Search for the cell housing the specified text and yield its (x, y) center coordinate. 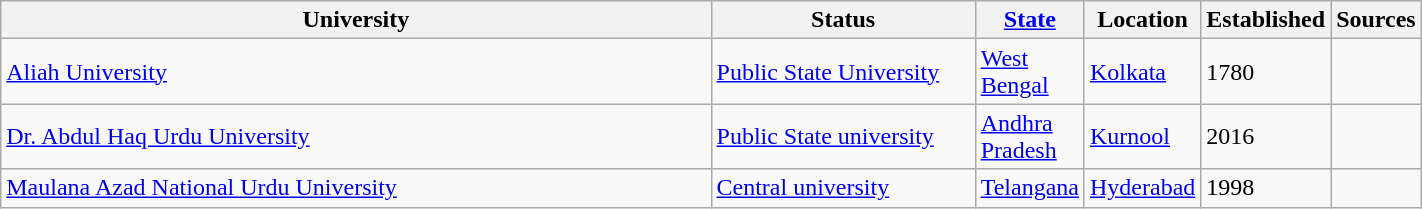
Kurnool (1142, 136)
Telangana (1030, 188)
University (356, 20)
Sources (1376, 20)
Hyderabad (1142, 188)
Dr. Abdul Haq Urdu University (356, 136)
Kolkata (1142, 72)
Location (1142, 20)
West Bengal (1030, 72)
Aliah University (356, 72)
Public State university (843, 136)
1780 (1266, 72)
Central university (843, 188)
Maulana Azad National Urdu University (356, 188)
Established (1266, 20)
State (1030, 20)
2016 (1266, 136)
Andhra Pradesh (1030, 136)
Status (843, 20)
1998 (1266, 188)
Public State University (843, 72)
